Extract the (X, Y) coordinate from the center of the cell holding the provided text.  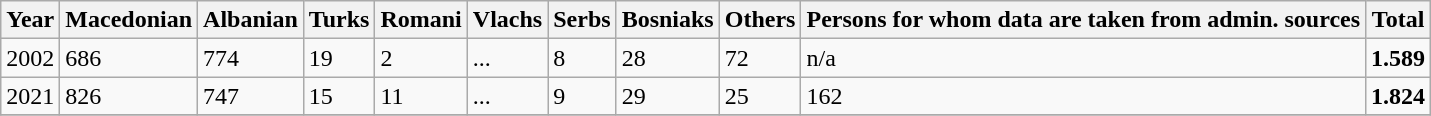
Total (1398, 20)
1.824 (1398, 96)
Year (30, 20)
72 (760, 58)
Others (760, 20)
826 (129, 96)
774 (251, 58)
2021 (30, 96)
9 (582, 96)
n/a (1084, 58)
2002 (30, 58)
Albanian (251, 20)
29 (668, 96)
686 (129, 58)
Vlachs (507, 20)
747 (251, 96)
15 (339, 96)
2 (421, 58)
Macedonian (129, 20)
11 (421, 96)
25 (760, 96)
Persons for whom data are taken from admin. sources (1084, 20)
28 (668, 58)
1.589 (1398, 58)
Bosniaks (668, 20)
Turks (339, 20)
8 (582, 58)
162 (1084, 96)
Serbs (582, 20)
Romani (421, 20)
19 (339, 58)
